Search for the cell housing the specified text and yield its [x, y] center coordinate. 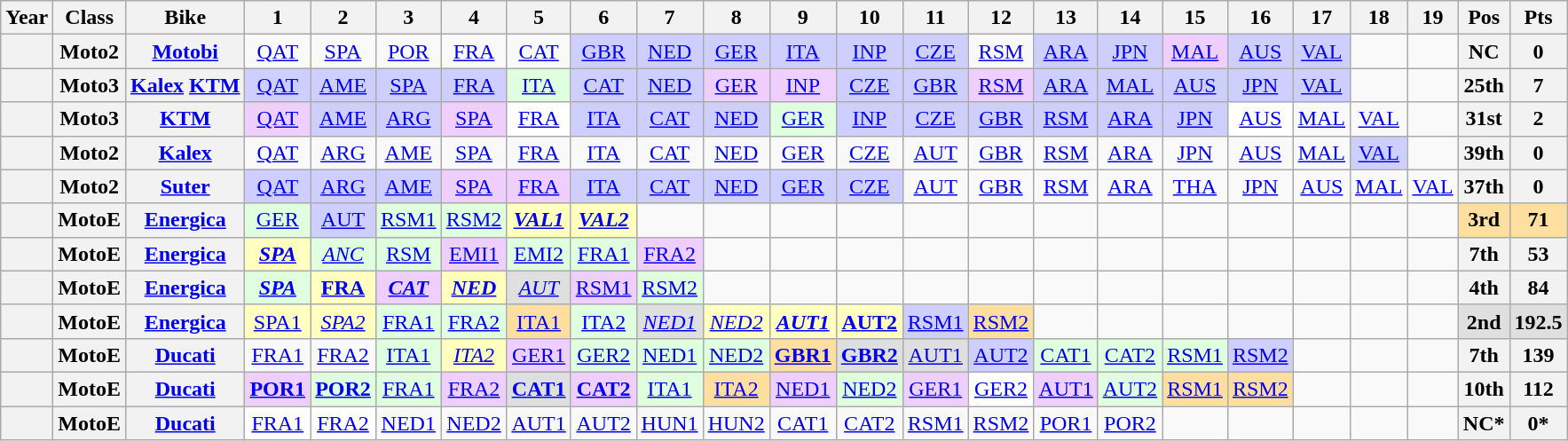
8 [737, 18]
HUN1 [669, 423]
139 [1539, 355]
39th [1484, 153]
NC [1484, 51]
SPA2 [343, 321]
THA [1195, 186]
71 [1539, 220]
53 [1539, 254]
31st [1484, 119]
EMI2 [539, 254]
15 [1195, 18]
5 [539, 18]
11 [935, 18]
GBR1 [802, 355]
Pos [1484, 18]
POR [408, 51]
3 [408, 18]
ANC [343, 254]
16 [1260, 18]
6 [603, 18]
HUN2 [737, 423]
10 [870, 18]
1 [278, 18]
12 [1001, 18]
2nd [1484, 321]
VAL1 [539, 220]
VAL2 [603, 220]
4 [474, 18]
Year [27, 18]
3rd [1484, 220]
18 [1379, 18]
10th [1484, 389]
4th [1484, 287]
Bike [185, 18]
EMI1 [474, 254]
192.5 [1539, 321]
Class [90, 18]
Pts [1539, 18]
KTM [185, 119]
13 [1066, 18]
0* [1539, 423]
SPA1 [278, 321]
Suter [185, 186]
NC* [1484, 423]
19 [1432, 18]
9 [802, 18]
14 [1130, 18]
25th [1484, 85]
84 [1539, 287]
Kalex [185, 153]
Kalex KTM [185, 85]
37th [1484, 186]
GBR2 [870, 355]
Motobi [185, 51]
17 [1321, 18]
112 [1539, 389]
